Identify which cell holds the provided text, then report its (X, Y) central coordinate. 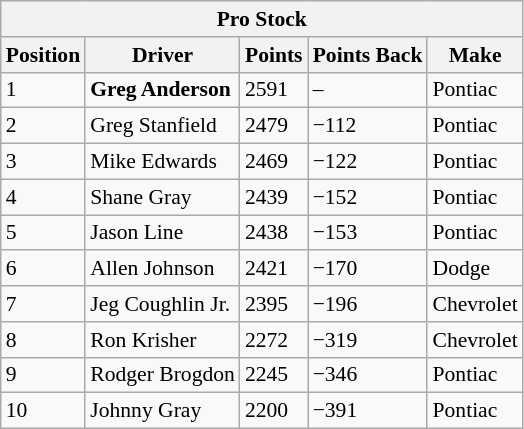
−319 (368, 340)
−391 (368, 411)
5 (43, 233)
2200 (274, 411)
7 (43, 304)
2438 (274, 233)
Driver (162, 55)
−170 (368, 269)
Points Back (368, 55)
– (368, 90)
Points (274, 55)
9 (43, 375)
4 (43, 197)
Rodger Brogdon (162, 375)
2395 (274, 304)
1 (43, 90)
2272 (274, 340)
Make (474, 55)
2469 (274, 162)
−196 (368, 304)
Johnny Gray (162, 411)
Dodge (474, 269)
−152 (368, 197)
−153 (368, 233)
Position (43, 55)
2421 (274, 269)
Jeg Coughlin Jr. (162, 304)
2 (43, 126)
2439 (274, 197)
−346 (368, 375)
Mike Edwards (162, 162)
8 (43, 340)
Greg Stanfield (162, 126)
Pro Stock (262, 19)
Shane Gray (162, 197)
2591 (274, 90)
2245 (274, 375)
Allen Johnson (162, 269)
10 (43, 411)
Jason Line (162, 233)
6 (43, 269)
Greg Anderson (162, 90)
2479 (274, 126)
−112 (368, 126)
3 (43, 162)
Ron Krisher (162, 340)
−122 (368, 162)
